From the cell containing the given text, extract its center point as (X, Y) coordinate. 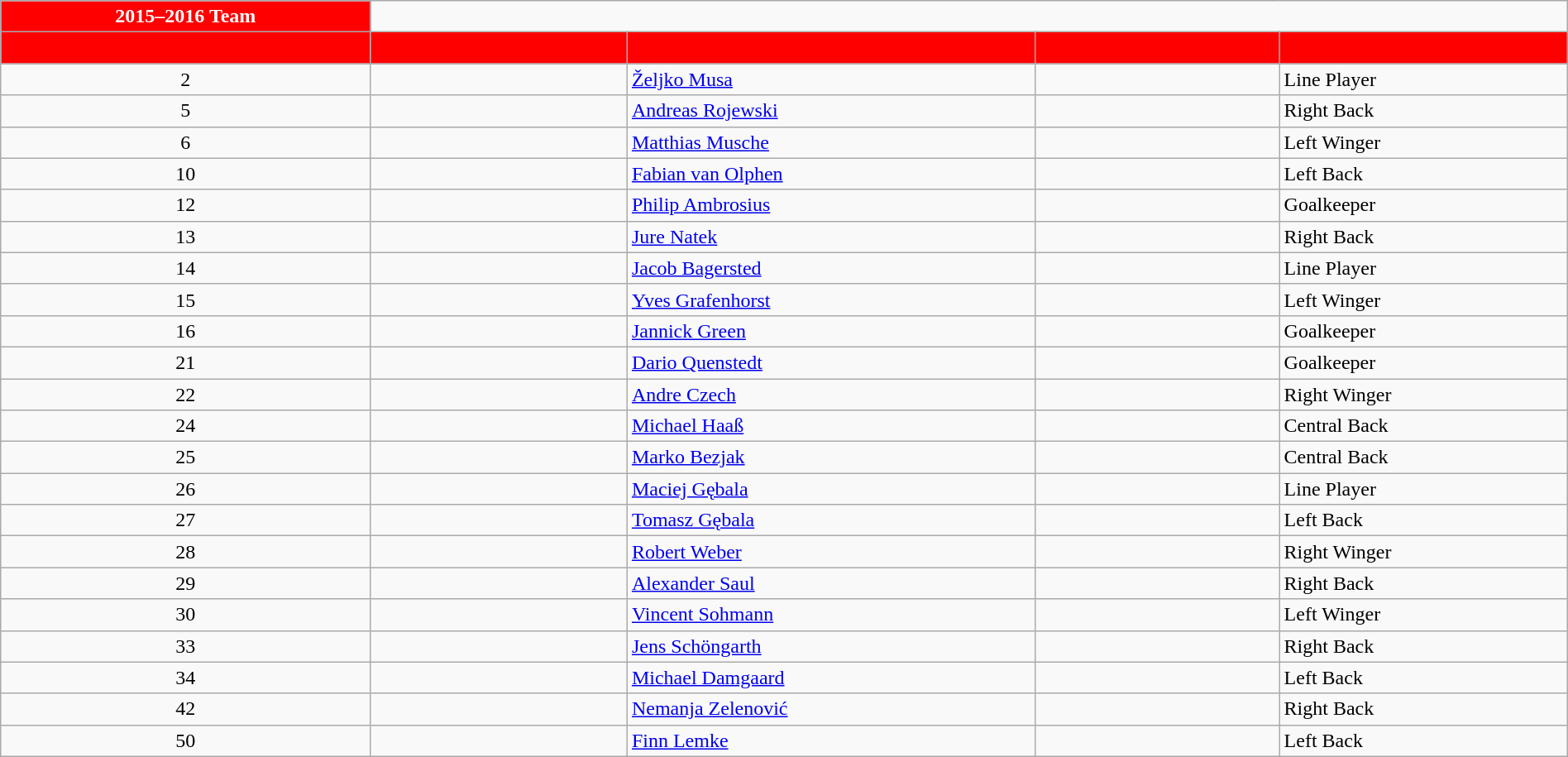
10 (185, 174)
33 (185, 646)
Birth Date (1157, 48)
Tomasz Gębala (830, 520)
27 (185, 520)
42 (185, 709)
34 (185, 678)
25 (185, 458)
Vincent Sohmann (830, 615)
Jure Natek (830, 237)
30 (185, 615)
Matthias Musche (830, 142)
50 (185, 740)
Jens Schöngarth (830, 646)
26 (185, 489)
28 (185, 552)
Yves Grafenhorst (830, 299)
21 (185, 362)
Nemanja Zelenović (830, 709)
Alexander Saul (830, 583)
Andre Czech (830, 395)
12 (185, 205)
22 (185, 395)
15 (185, 299)
2015–2016 Team (185, 17)
Player (830, 48)
Dario Quenstedt (830, 362)
14 (185, 268)
Shirt No (185, 48)
Maciej Gębala (830, 489)
Željko Musa (830, 79)
Philip Ambrosius (830, 205)
Fabian van Olphen (830, 174)
Position (1423, 48)
Finn Lemke (830, 740)
Robert Weber (830, 552)
24 (185, 426)
2 (185, 79)
6 (185, 142)
29 (185, 583)
Michael Haaß (830, 426)
Marko Bezjak (830, 458)
Michael Damgaard (830, 678)
Jacob Bagersted (830, 268)
16 (185, 331)
Jannick Green (830, 331)
5 (185, 111)
Andreas Rojewski (830, 111)
Nationality (499, 48)
13 (185, 237)
